Output the (x, y) coordinate of the center of the cell containing the given text.  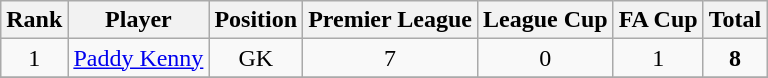
GK (256, 58)
Premier League (390, 20)
Paddy Kenny (138, 58)
FA Cup (658, 20)
Player (138, 20)
0 (545, 58)
8 (735, 58)
Rank (34, 20)
Total (735, 20)
Position (256, 20)
League Cup (545, 20)
7 (390, 58)
